Return the [X, Y] coordinate for the center point of the cell that contains the specified text.  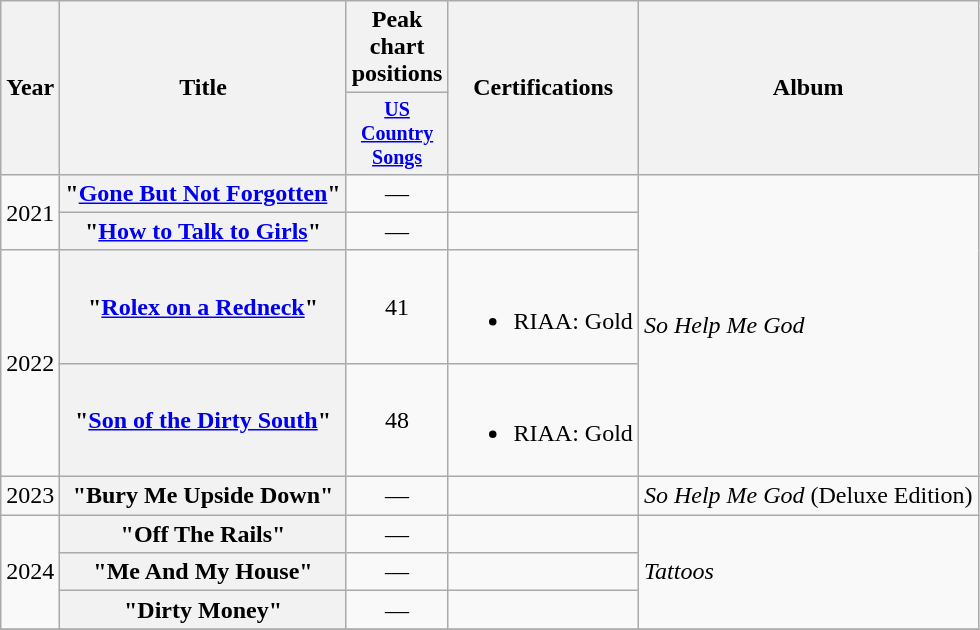
So Help Me God [808, 325]
"How to Talk to Girls" [203, 231]
US Country Songs [397, 134]
2021 [30, 212]
2022 [30, 363]
2024 [30, 572]
2023 [30, 496]
"Me And My House" [203, 572]
So Help Me God (Deluxe Edition) [808, 496]
41 [397, 306]
"Off The Rails" [203, 534]
48 [397, 420]
"Dirty Money" [203, 610]
Title [203, 88]
"Bury Me Upside Down" [203, 496]
Tattoos [808, 572]
"Rolex on a Redneck" [203, 306]
Year [30, 88]
Certifications [543, 88]
"Son of the Dirty South" [203, 420]
Album [808, 88]
Peak chart positions [397, 47]
"Gone But Not Forgotten" [203, 193]
